Locate the cell with the specified text and output its (x, y) center coordinate. 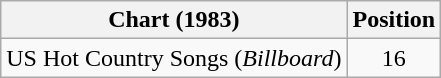
Chart (1983) (174, 20)
Position (394, 20)
US Hot Country Songs (Billboard) (174, 58)
16 (394, 58)
